Detect which cell encompasses the target text, then output its [X, Y] center coordinate. 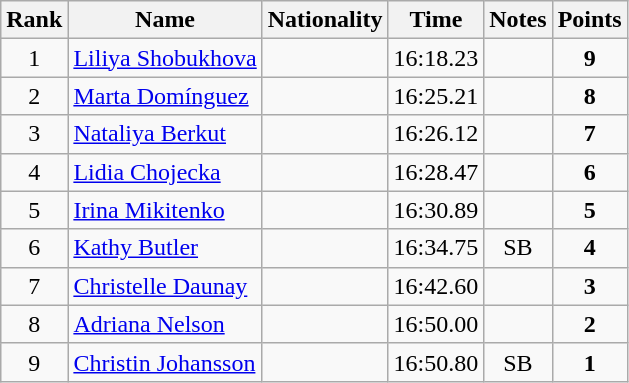
16:50.00 [436, 324]
Marta Domínguez [165, 96]
Nationality [325, 20]
Time [436, 20]
Lidia Chojecka [165, 172]
16:30.89 [436, 210]
Adriana Nelson [165, 324]
Irina Mikitenko [165, 210]
Liliya Shobukhova [165, 58]
Name [165, 20]
16:18.23 [436, 58]
Points [590, 20]
16:34.75 [436, 248]
Notes [518, 20]
Christelle Daunay [165, 286]
Nataliya Berkut [165, 134]
16:28.47 [436, 172]
Rank [34, 20]
16:50.80 [436, 362]
Christin Johansson [165, 362]
16:26.12 [436, 134]
Kathy Butler [165, 248]
16:25.21 [436, 96]
16:42.60 [436, 286]
